Search for the cell housing the specified text and yield its [x, y] center coordinate. 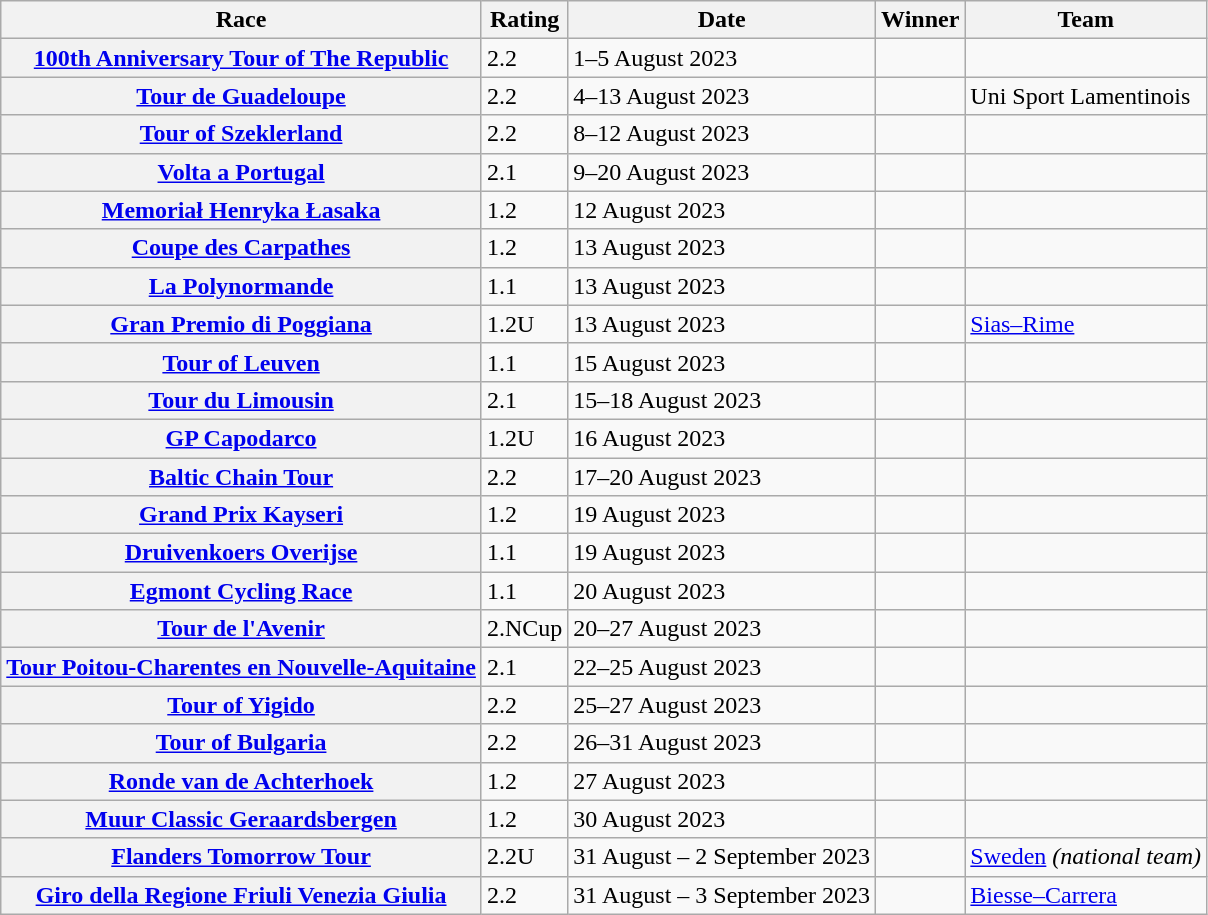
GP Capodarco [242, 438]
La Polynormande [242, 286]
12 August 2023 [722, 210]
Biesse–Carrera [1086, 895]
Tour of Bulgaria [242, 743]
Tour of Szeklerland [242, 134]
Tour of Leuven [242, 362]
Egmont Cycling Race [242, 591]
Tour of Yigido [242, 705]
Flanders Tomorrow Tour [242, 857]
Muur Classic Geraardsbergen [242, 819]
31 August – 3 September 2023 [722, 895]
15 August 2023 [722, 362]
8–12 August 2023 [722, 134]
16 August 2023 [722, 438]
Volta a Portugal [242, 172]
2.2U [524, 857]
20 August 2023 [722, 591]
Tour du Limousin [242, 400]
Tour Poitou-Charentes en Nouvelle-Aquitaine [242, 667]
4–13 August 2023 [722, 96]
Sias–Rime [1086, 324]
27 August 2023 [722, 781]
Giro della Regione Friuli Venezia Giulia [242, 895]
Rating [524, 20]
30 August 2023 [722, 819]
Date [722, 20]
Team [1086, 20]
Coupe des Carpathes [242, 248]
Memoriał Henryka Łasaka [242, 210]
1–5 August 2023 [722, 58]
Baltic Chain Tour [242, 477]
Gran Premio di Poggiana [242, 324]
31 August – 2 September 2023 [722, 857]
9–20 August 2023 [722, 172]
100th Anniversary Tour of The Republic [242, 58]
Sweden (national team) [1086, 857]
Race [242, 20]
Ronde van de Achterhoek [242, 781]
20–27 August 2023 [722, 629]
22–25 August 2023 [722, 667]
Tour de l'Avenir [242, 629]
26–31 August 2023 [722, 743]
25–27 August 2023 [722, 705]
Uni Sport Lamentinois [1086, 96]
17–20 August 2023 [722, 477]
Druivenkoers Overijse [242, 553]
Winner [920, 20]
15–18 August 2023 [722, 400]
2.NCup [524, 629]
Tour de Guadeloupe [242, 96]
Grand Prix Kayseri [242, 515]
